Return the (X, Y) coordinate for the center point of the cell that contains the specified text.  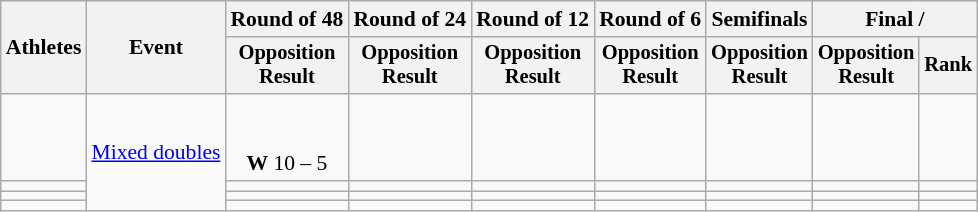
Round of 48 (286, 19)
Final / (895, 19)
Athletes (44, 48)
Event (156, 48)
Round of 6 (650, 19)
Round of 12 (532, 19)
Round of 24 (410, 19)
Rank (948, 66)
Semifinals (760, 19)
W 10 – 5 (286, 138)
Mixed doubles (156, 152)
